Extract the [X, Y] coordinate from the center of the cell holding the provided text.  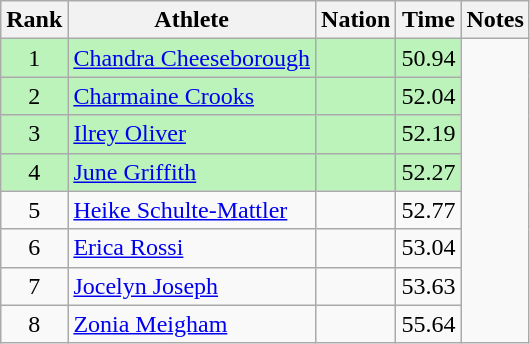
Nation [356, 20]
Ilrey Oliver [192, 134]
52.77 [428, 210]
June Griffith [192, 172]
8 [34, 324]
Notes [495, 20]
1 [34, 58]
52.27 [428, 172]
Time [428, 20]
52.04 [428, 96]
52.19 [428, 134]
7 [34, 286]
50.94 [428, 58]
Chandra Cheeseborough [192, 58]
Heike Schulte-Mattler [192, 210]
5 [34, 210]
4 [34, 172]
Charmaine Crooks [192, 96]
Erica Rossi [192, 248]
6 [34, 248]
53.63 [428, 286]
Rank [34, 20]
55.64 [428, 324]
Athlete [192, 20]
3 [34, 134]
Zonia Meigham [192, 324]
Jocelyn Joseph [192, 286]
2 [34, 96]
53.04 [428, 248]
